Provide the (x, y) coordinate of the cell's center where the given text is located.  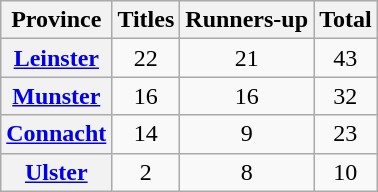
Titles (146, 20)
8 (247, 172)
9 (247, 134)
Munster (56, 96)
14 (146, 134)
Connacht (56, 134)
2 (146, 172)
43 (346, 58)
Total (346, 20)
Runners-up (247, 20)
10 (346, 172)
Province (56, 20)
22 (146, 58)
32 (346, 96)
21 (247, 58)
Ulster (56, 172)
Leinster (56, 58)
23 (346, 134)
